For the text-containing cell, return its midpoint in [x, y] coordinate format. 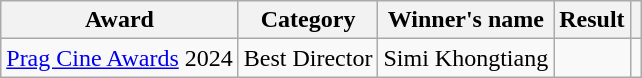
Simi Khongtiang [466, 58]
Award [120, 20]
Best Director [308, 58]
Prag Cine Awards 2024 [120, 58]
Winner's name [466, 20]
Category [308, 20]
Result [592, 20]
